Provide the (X, Y) coordinate of the cell's center where the given text is located.  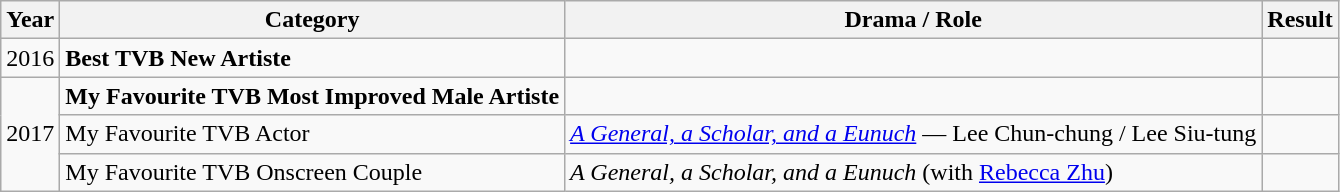
Best TVB New Artiste (312, 58)
My Favourite TVB Onscreen Couple (312, 172)
Year (30, 20)
2016 (30, 58)
A General, a Scholar, and a Eunuch — Lee Chun-chung / Lee Siu-tung (914, 134)
My Favourite TVB Most Improved Male Artiste (312, 96)
Result (1300, 20)
Drama / Role (914, 20)
2017 (30, 134)
Category (312, 20)
My Favourite TVB Actor (312, 134)
A General, a Scholar, and a Eunuch (with Rebecca Zhu) (914, 172)
